Identify which cell holds the provided text, then report its [x, y] central coordinate. 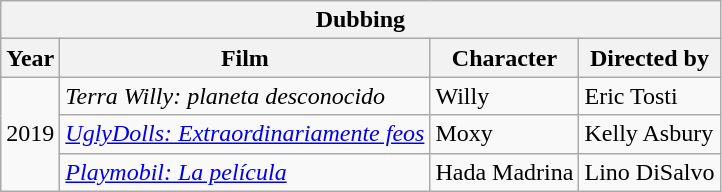
Hada Madrina [504, 172]
Kelly Asbury [650, 134]
UglyDolls: Extraordinariamente feos [245, 134]
Lino DiSalvo [650, 172]
Playmobil: La película [245, 172]
Year [30, 58]
Directed by [650, 58]
2019 [30, 134]
Character [504, 58]
Moxy [504, 134]
Willy [504, 96]
Film [245, 58]
Eric Tosti [650, 96]
Dubbing [360, 20]
Terra Willy: planeta desconocido [245, 96]
